Identify which cell holds the provided text, then report its [X, Y] central coordinate. 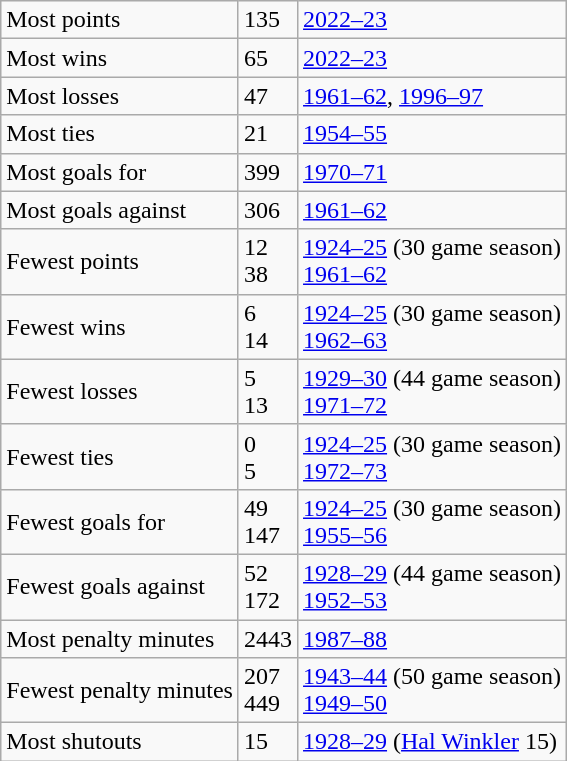
2443 [268, 639]
52172 [268, 586]
1970–71 [432, 172]
1924–25 (30 game season)1972–73 [432, 456]
1924–25 (30 game season)1962–63 [432, 326]
05 [268, 456]
207449 [268, 690]
Fewest losses [120, 392]
Most ties [120, 134]
1961–62, 1996–97 [432, 96]
Most points [120, 20]
1954–55 [432, 134]
1928–29 (44 game season)1952–53 [432, 586]
Fewest goals against [120, 586]
1943–44 (50 game season)1949–50 [432, 690]
1928–29 (Hal Winkler 15) [432, 742]
Most shutouts [120, 742]
15 [268, 742]
Most goals for [120, 172]
1924–25 (30 game season)1961–62 [432, 262]
Most penalty minutes [120, 639]
1929–30 (44 game season)1971–72 [432, 392]
Fewest wins [120, 326]
399 [268, 172]
Fewest points [120, 262]
Fewest goals for [120, 522]
65 [268, 58]
Fewest ties [120, 456]
1238 [268, 262]
1924–25 (30 game season)1955–56 [432, 522]
49147 [268, 522]
Fewest penalty minutes [120, 690]
1987–88 [432, 639]
1961–62 [432, 210]
Most wins [120, 58]
513 [268, 392]
306 [268, 210]
Most losses [120, 96]
Most goals against [120, 210]
47 [268, 96]
21 [268, 134]
614 [268, 326]
135 [268, 20]
